Identify which cell holds the provided text, then report its [X, Y] central coordinate. 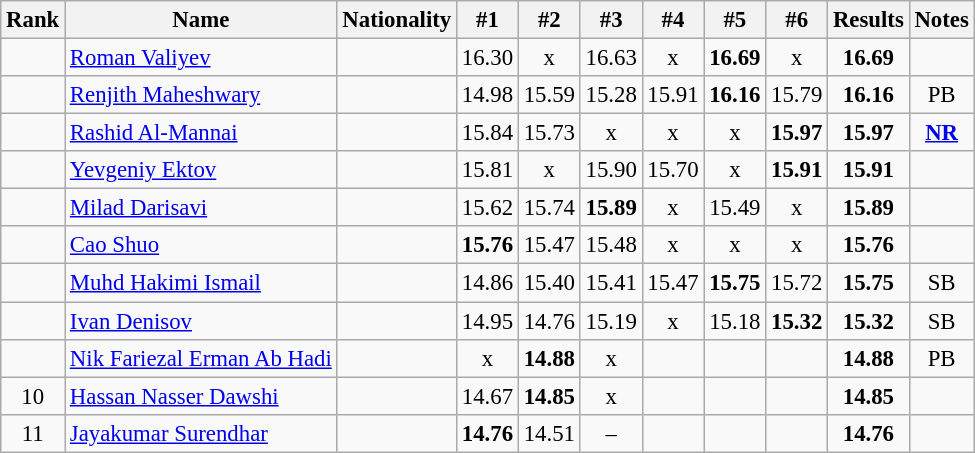
14.95 [488, 321]
Nationality [396, 20]
Rank [33, 20]
Cao Shuo [202, 245]
15.72 [797, 283]
Hassan Nasser Dawshi [202, 396]
16.30 [488, 58]
15.28 [611, 95]
15.73 [549, 133]
Milad Darisavi [202, 208]
14.67 [488, 396]
Roman Valiyev [202, 58]
15.40 [549, 283]
15.90 [611, 170]
15.18 [735, 321]
15.48 [611, 245]
#2 [549, 20]
15.41 [611, 283]
15.74 [549, 208]
11 [33, 433]
14.98 [488, 95]
Jayakumar Surendhar [202, 433]
15.49 [735, 208]
Renjith Maheshwary [202, 95]
16.63 [611, 58]
#3 [611, 20]
Ivan Denisov [202, 321]
Nik Fariezal Erman Ab Hadi [202, 358]
15.62 [488, 208]
15.81 [488, 170]
14.51 [549, 433]
– [611, 433]
Results [868, 20]
#4 [673, 20]
15.70 [673, 170]
Notes [942, 20]
15.19 [611, 321]
NR [942, 133]
10 [33, 396]
#1 [488, 20]
Yevgeniy Ektov [202, 170]
15.79 [797, 95]
Muhd Hakimi Ismail [202, 283]
14.86 [488, 283]
15.59 [549, 95]
#5 [735, 20]
#6 [797, 20]
Name [202, 20]
Rashid Al-Mannai [202, 133]
15.84 [488, 133]
